Capture the cell that displays the provided text and extract its [x, y] central coordinate. 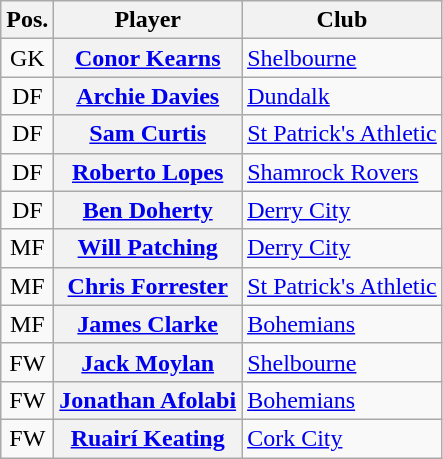
GK [28, 58]
Jack Moylan [148, 362]
Ben Doherty [148, 210]
Archie Davies [148, 96]
Pos. [28, 20]
Club [342, 20]
Cork City [342, 438]
Chris Forrester [148, 286]
Will Patching [148, 248]
Ruairí Keating [148, 438]
Jonathan Afolabi [148, 400]
Conor Kearns [148, 58]
Sam Curtis [148, 134]
Roberto Lopes [148, 172]
Dundalk [342, 96]
Player [148, 20]
Shamrock Rovers [342, 172]
James Clarke [148, 324]
